Detect which cell encompasses the target text, then output its [x, y] center coordinate. 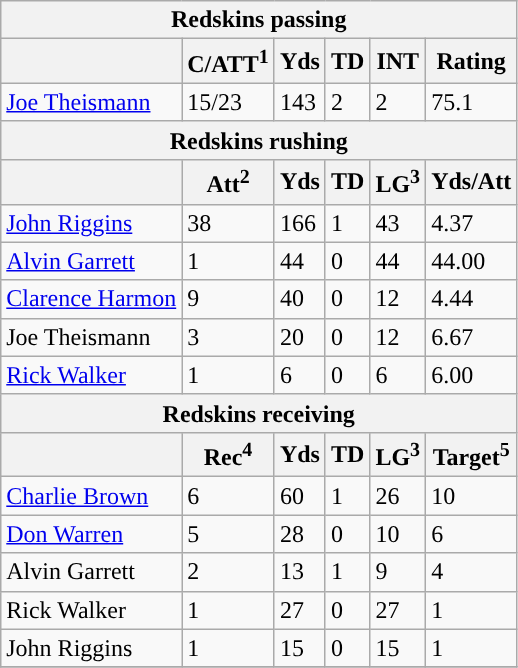
75.1 [472, 102]
4 [472, 572]
38 [228, 223]
Redskins receiving [259, 413]
Yds/Att [472, 182]
28 [300, 534]
Clarence Harmon [92, 299]
60 [300, 496]
Don Warren [92, 534]
43 [398, 223]
20 [300, 337]
Target5 [472, 454]
4.37 [472, 223]
3 [228, 337]
Rec4 [228, 454]
166 [300, 223]
Rating [472, 62]
C/ATT1 [228, 62]
5 [228, 534]
Redskins passing [259, 20]
143 [300, 102]
40 [300, 299]
6.00 [472, 375]
Redskins rushing [259, 140]
6.67 [472, 337]
26 [398, 496]
INT [398, 62]
44.00 [472, 261]
Charlie Brown [92, 496]
15/23 [228, 102]
13 [300, 572]
Att2 [228, 182]
4.44 [472, 299]
